Provide the [x, y] coordinate of the cell's center where the given text is located.  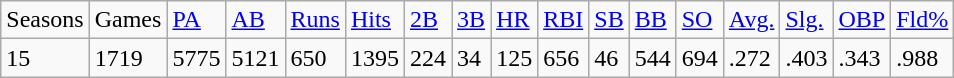
Avg. [752, 20]
SB [609, 20]
544 [652, 58]
SO [700, 20]
2B [428, 20]
Slg. [806, 20]
OBP [862, 20]
.343 [862, 58]
Runs [315, 20]
3B [472, 20]
46 [609, 58]
Hits [374, 20]
5775 [196, 58]
5121 [256, 58]
Games [128, 20]
1395 [374, 58]
.403 [806, 58]
Fld% [922, 20]
694 [700, 58]
PA [196, 20]
1719 [128, 58]
224 [428, 58]
125 [514, 58]
650 [315, 58]
HR [514, 20]
.272 [752, 58]
656 [564, 58]
34 [472, 58]
15 [45, 58]
RBI [564, 20]
BB [652, 20]
AB [256, 20]
Seasons [45, 20]
.988 [922, 58]
